From the cell containing the given text, extract its center point as (x, y) coordinate. 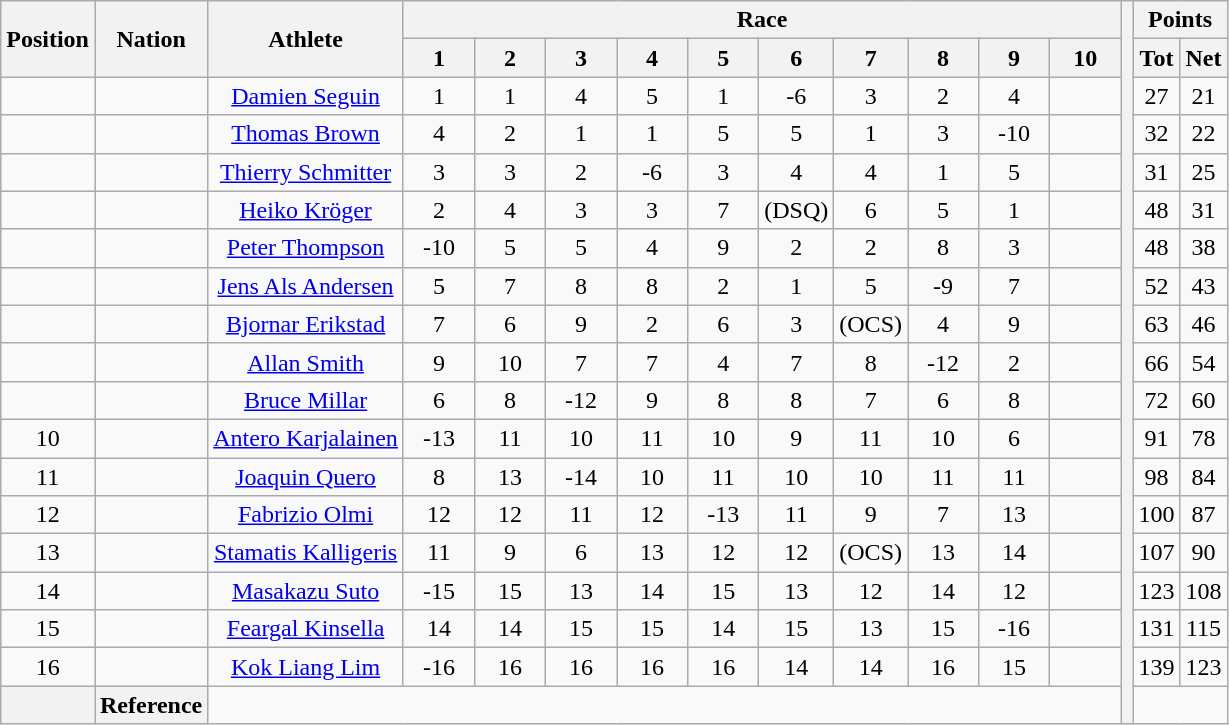
Bjornar Erikstad (306, 324)
-15 (438, 591)
60 (1204, 400)
21 (1204, 96)
-14 (582, 477)
25 (1204, 172)
Thierry Schmitter (306, 172)
Reference (150, 705)
46 (1204, 324)
38 (1204, 248)
72 (1156, 400)
Masakazu Suto (306, 591)
66 (1156, 362)
Net (1204, 58)
84 (1204, 477)
43 (1204, 286)
98 (1156, 477)
Feargal Kinsella (306, 629)
Athlete (306, 39)
131 (1156, 629)
78 (1204, 438)
87 (1204, 515)
Jens Als Andersen (306, 286)
Points (1180, 20)
Kok Liang Lim (306, 667)
108 (1204, 591)
63 (1156, 324)
Antero Karjalainen (306, 438)
Position (48, 39)
115 (1204, 629)
32 (1156, 134)
Thomas Brown (306, 134)
Peter Thompson (306, 248)
107 (1156, 553)
(DSQ) (796, 210)
27 (1156, 96)
Stamatis Kalligeris (306, 553)
Race (762, 20)
22 (1204, 134)
Joaquin Quero (306, 477)
Heiko Kröger (306, 210)
Allan Smith (306, 362)
Damien Seguin (306, 96)
54 (1204, 362)
139 (1156, 667)
Bruce Millar (306, 400)
Tot (1156, 58)
91 (1156, 438)
Nation (150, 39)
90 (1204, 553)
-9 (944, 286)
100 (1156, 515)
Fabrizio Olmi (306, 515)
52 (1156, 286)
